From the cell containing the given text, extract its center point as [X, Y] coordinate. 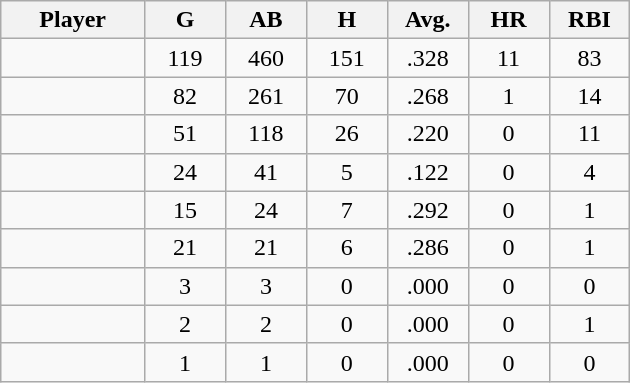
83 [590, 58]
.268 [428, 96]
460 [266, 58]
51 [186, 134]
261 [266, 96]
14 [590, 96]
Player [73, 20]
.286 [428, 248]
.292 [428, 210]
70 [346, 96]
AB [266, 20]
26 [346, 134]
HR [508, 20]
119 [186, 58]
H [346, 20]
.220 [428, 134]
.328 [428, 58]
.122 [428, 172]
RBI [590, 20]
15 [186, 210]
151 [346, 58]
41 [266, 172]
6 [346, 248]
118 [266, 134]
82 [186, 96]
5 [346, 172]
G [186, 20]
7 [346, 210]
4 [590, 172]
Avg. [428, 20]
